Determine the [x, y] coordinate at the center of the cell enclosing the given text.  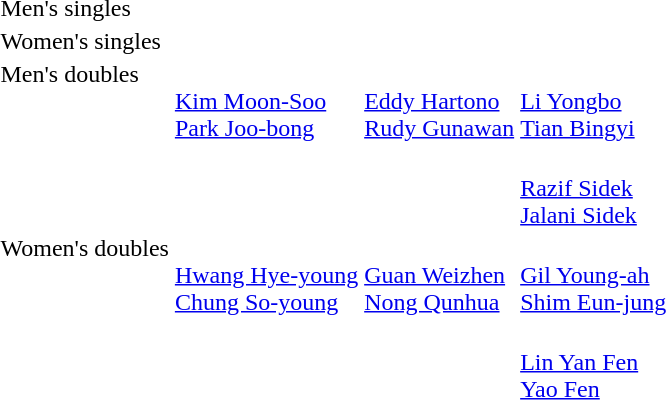
Kim Moon-SooPark Joo-bong [266, 144]
Eddy HartonoRudy Gunawan [440, 144]
